From the cell containing the given text, extract its center point as [X, Y] coordinate. 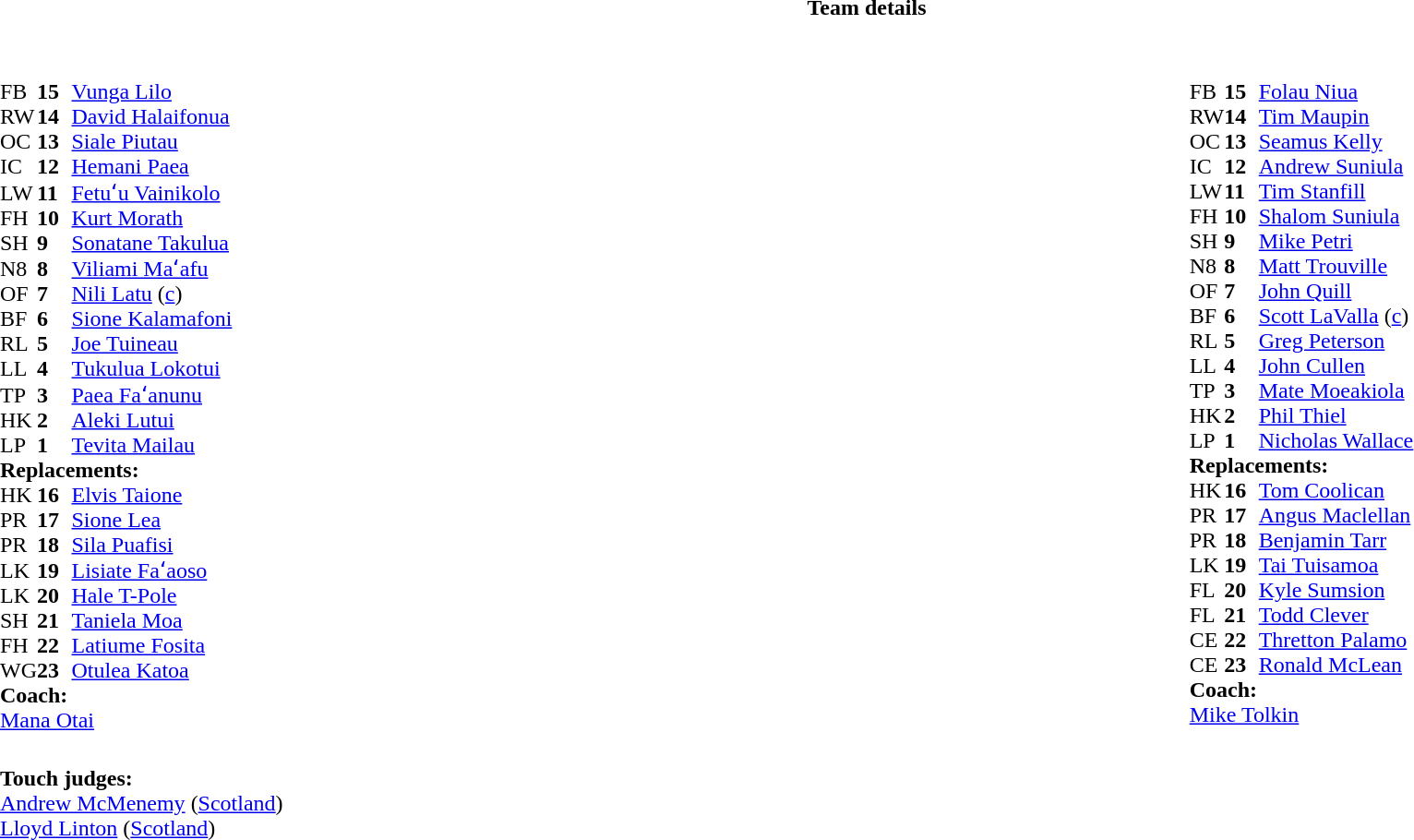
Tim Stanfill [1336, 192]
Aleki Lutui [151, 421]
Seamus Kelly [1336, 142]
Andrew Suniula [1336, 166]
Todd Clever [1336, 615]
Hemani Paea [151, 166]
Elvis Taione [151, 495]
Sione Lea [151, 521]
Folau Niua [1336, 92]
Tai Tuisamoa [1336, 565]
WG [18, 670]
Tim Maupin [1336, 116]
Ronald McLean [1336, 665]
Siale Piutau [151, 142]
Mate Moeakiola [1336, 391]
Tom Coolican [1336, 491]
Sione Kalamafoni [151, 319]
Viliami Maʻafu [151, 268]
Hale T-Pole [151, 596]
Mike Petri [1336, 242]
Sonatane Takulua [151, 244]
Vunga Lilo [151, 92]
David Halaifonua [151, 116]
Tevita Mailau [151, 445]
John Quill [1336, 292]
Joe Tuineau [151, 343]
Thretton Palamo [1336, 641]
Tukulua Lokotui [151, 369]
Greg Peterson [1336, 342]
Taniela Moa [151, 620]
Kurt Morath [151, 218]
Nili Latu (c) [151, 294]
Fetuʻu Vainikolo [151, 192]
Latiume Fosita [151, 646]
Paea Faʻanunu [151, 394]
John Cullen [1336, 366]
Lisiate Faʻaoso [151, 570]
Otulea Katoa [151, 670]
Mana Otai [116, 720]
Shalom Suniula [1336, 216]
Sila Puafisi [151, 545]
Nicholas Wallace [1336, 441]
Kyle Sumsion [1336, 591]
Matt Trouville [1336, 266]
Mike Tolkin [1301, 714]
Angus Maclellan [1336, 515]
Scott LaValla (c) [1336, 316]
Phil Thiel [1336, 415]
Benjamin Tarr [1336, 541]
